Locate the cell with the specified text and output its [x, y] center coordinate. 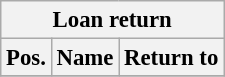
Loan return [112, 20]
Return to [172, 58]
Name [85, 58]
Pos. [26, 58]
